Return the (X, Y) coordinate for the center point of the cell that contains the specified text.  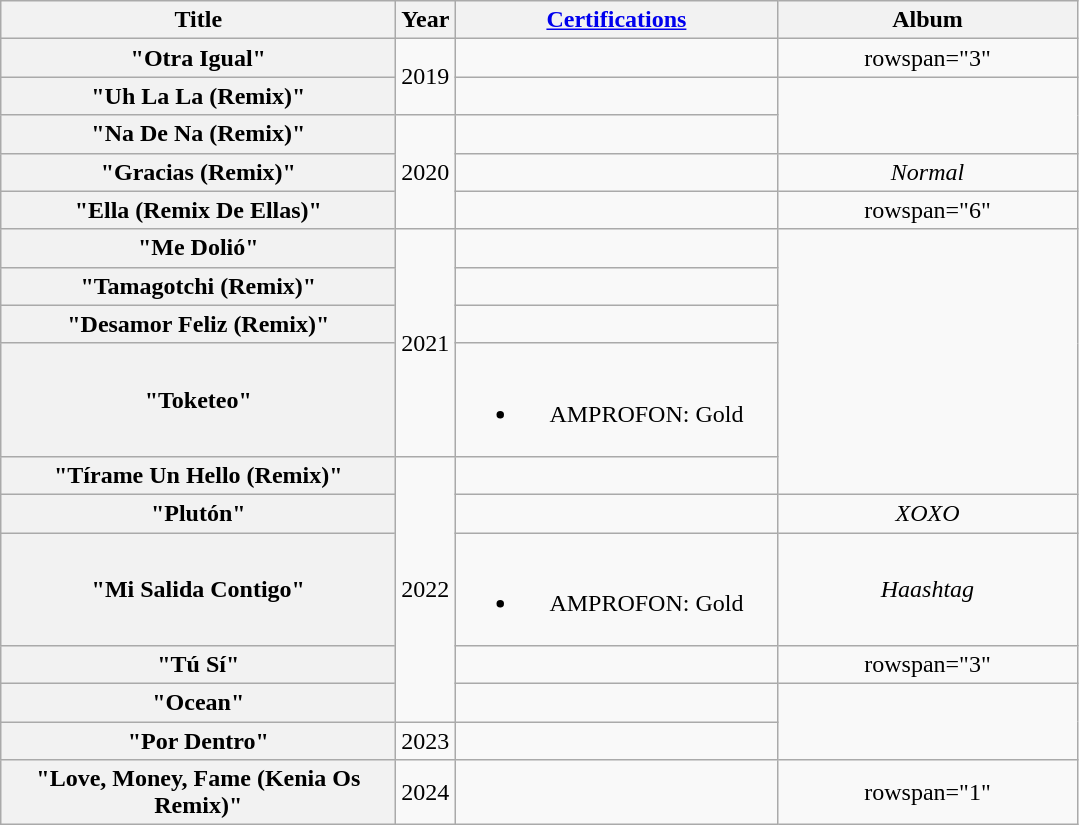
Certifications (616, 20)
"Gracias (Remix)" (198, 172)
2024 (426, 792)
rowspan="6" (928, 210)
2020 (426, 172)
Haashtag (928, 588)
Album (928, 20)
"Tírame Un Hello (Remix)" (198, 475)
XOXO (928, 513)
"Mi Salida Contigo" (198, 588)
Year (426, 20)
rowspan="1" (928, 792)
"Plutón" (198, 513)
"Ocean" (198, 703)
"Desamor Feliz (Remix)" (198, 324)
2019 (426, 77)
"Por Dentro" (198, 741)
2023 (426, 741)
"Na De Na (Remix)" (198, 134)
2021 (426, 342)
"Otra Igual" (198, 58)
Normal (928, 172)
"Ella (Remix De Ellas)" (198, 210)
Title (198, 20)
"Love, Money, Fame (Kenia Os Remix)" (198, 792)
2022 (426, 588)
"Me Dolió" (198, 248)
"Tamagotchi (Remix)" (198, 286)
"Tú Sí" (198, 665)
"Toketeo" (198, 400)
"Uh La La (Remix)" (198, 96)
